Search for the cell housing the specified text and yield its (X, Y) center coordinate. 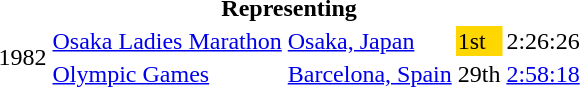
Osaka Ladies Marathon (167, 41)
Osaka, Japan (370, 41)
1st (479, 41)
